Pinpoint the cell where the given text exists, returning its (X, Y) midpoint coordinate. 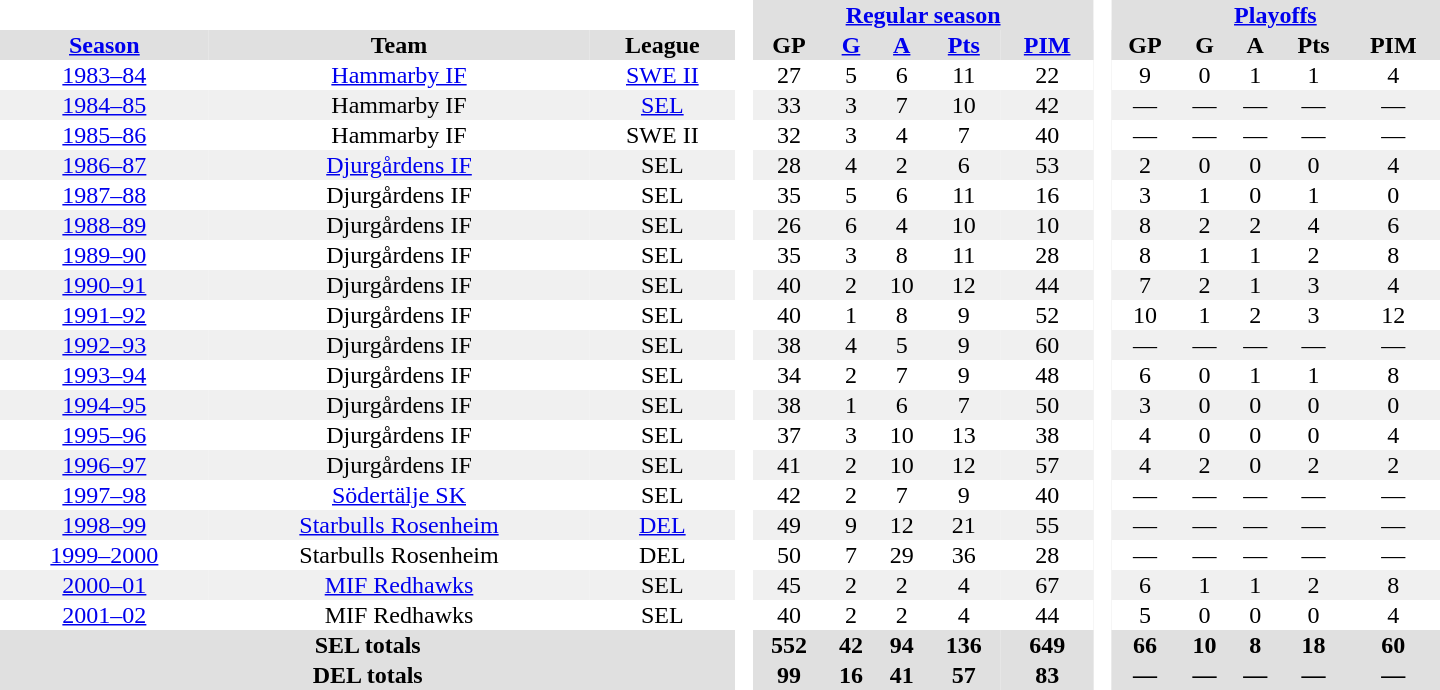
1988–89 (104, 225)
21 (964, 525)
552 (788, 645)
Regular season (923, 15)
1989–90 (104, 255)
34 (788, 375)
1995–96 (104, 435)
1996–97 (104, 465)
29 (902, 555)
1990–91 (104, 285)
53 (1046, 165)
49 (788, 525)
83 (1046, 675)
37 (788, 435)
66 (1145, 645)
136 (964, 645)
36 (964, 555)
99 (788, 675)
DEL totals (368, 675)
649 (1046, 645)
1992–93 (104, 345)
26 (788, 225)
67 (1046, 585)
18 (1314, 645)
45 (788, 585)
2001–02 (104, 615)
32 (788, 135)
13 (964, 435)
2000–01 (104, 585)
1997–98 (104, 495)
1994–95 (104, 405)
Södertälje SK (400, 495)
48 (1046, 375)
94 (902, 645)
52 (1046, 315)
22 (1046, 75)
1993–94 (104, 375)
27 (788, 75)
1999–2000 (104, 555)
League (662, 45)
1987–88 (104, 195)
Team (400, 45)
Playoffs (1276, 15)
33 (788, 105)
1986–87 (104, 165)
Season (104, 45)
1998–99 (104, 525)
1991–92 (104, 315)
55 (1046, 525)
1984–85 (104, 105)
SEL totals (368, 645)
1985–86 (104, 135)
1983–84 (104, 75)
